Extract the [x, y] coordinate from the center of the cell holding the provided text.  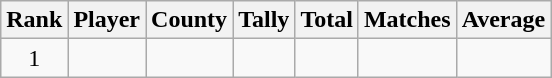
Tally [264, 20]
Rank [34, 20]
Total [327, 20]
Average [504, 20]
Matches [407, 20]
County [190, 20]
1 [34, 58]
Player [107, 20]
